Determine the (x, y) coordinate at the center of the cell enclosing the given text.  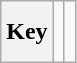
Key (27, 32)
